For the text-containing cell, return its midpoint in (X, Y) coordinate format. 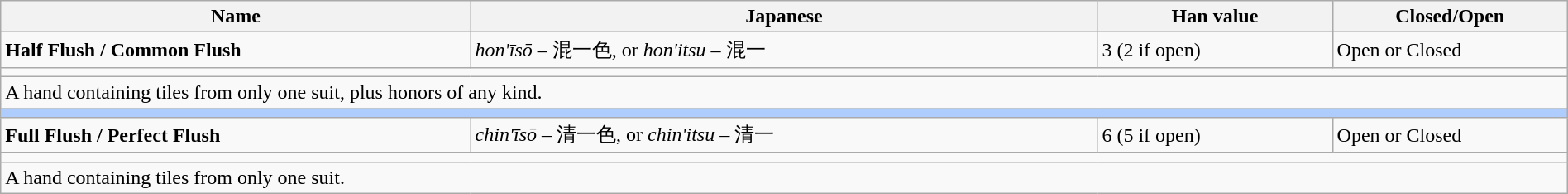
A hand containing tiles from only one suit, plus honors of any kind. (784, 92)
hon'īsō – 混一色, or hon'itsu – 混一 (784, 50)
Full Flush / Perfect Flush (236, 136)
Han value (1215, 17)
6 (5 if open) (1215, 136)
chin'īsō – 清一色, or chin'itsu – 清一 (784, 136)
Closed/Open (1450, 17)
A hand containing tiles from only one suit. (784, 177)
Japanese (784, 17)
Name (236, 17)
3 (2 if open) (1215, 50)
Half Flush / Common Flush (236, 50)
